Pinpoint the cell where the given text exists, returning its [x, y] midpoint coordinate. 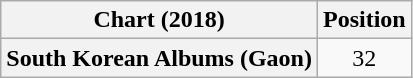
South Korean Albums (Gaon) [160, 58]
Chart (2018) [160, 20]
Position [364, 20]
32 [364, 58]
